Output the [X, Y] coordinate of the center of the cell containing the given text.  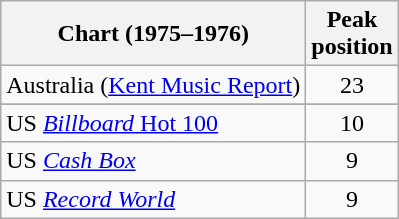
US Billboard Hot 100 [154, 123]
US Record World [154, 199]
23 [352, 85]
Chart (1975–1976) [154, 34]
Peakposition [352, 34]
Australia (Kent Music Report) [154, 85]
10 [352, 123]
US Cash Box [154, 161]
